Provide the (x, y) coordinate of the cell's center where the given text is located.  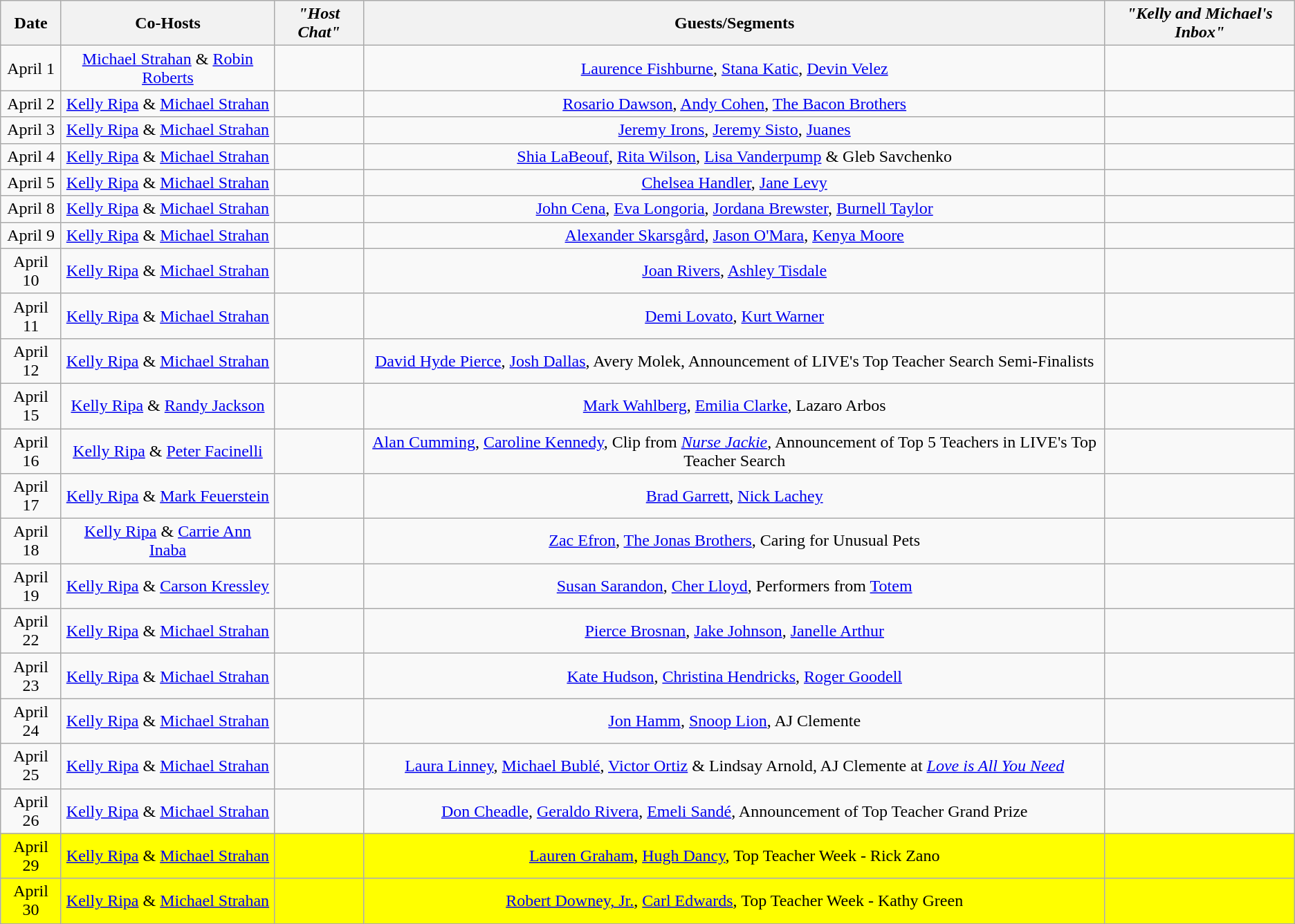
Susan Sarandon, Cher Lloyd, Performers from Totem (735, 586)
April 8 (31, 209)
David Hyde Pierce, Josh Dallas, Avery Molek, Announcement of LIVE's Top Teacher Search Semi-Finalists (735, 361)
April 19 (31, 586)
Chelsea Handler, Jane Levy (735, 183)
Date (31, 24)
Don Cheadle, Geraldo Rivera, Emeli Sandé, Announcement of Top Teacher Grand Prize (735, 811)
April 5 (31, 183)
Co-Hosts (167, 24)
April 24 (31, 721)
Robert Downey, Jr., Carl Edwards, Top Teacher Week - Kathy Green (735, 900)
Kelly Ripa & Carrie Ann Inaba (167, 541)
April 26 (31, 811)
April 2 (31, 104)
Laurence Fishburne, Stana Katic, Devin Velez (735, 68)
Lauren Graham, Hugh Dancy, Top Teacher Week - Rick Zano (735, 856)
April 16 (31, 451)
Mark Wahlberg, Emilia Clarke, Lazaro Arbos (735, 405)
April 23 (31, 676)
April 25 (31, 766)
Alan Cumming, Caroline Kennedy, Clip from Nurse Jackie, Announcement of Top 5 Teachers in LIVE's Top Teacher Search (735, 451)
Joan Rivers, Ashley Tisdale (735, 271)
Kelly Ripa & Mark Feuerstein (167, 497)
Pierce Brosnan, Jake Johnson, Janelle Arthur (735, 631)
Jeremy Irons, Jeremy Sisto, Juanes (735, 130)
John Cena, Eva Longoria, Jordana Brewster, Burnell Taylor (735, 209)
Shia LaBeouf, Rita Wilson, Lisa Vanderpump & Gleb Savchenko (735, 156)
April 1 (31, 68)
Zac Efron, The Jonas Brothers, Caring for Unusual Pets (735, 541)
April 10 (31, 271)
April 22 (31, 631)
April 11 (31, 315)
April 12 (31, 361)
Kelly Ripa & Peter Facinelli (167, 451)
April 30 (31, 900)
Alexander Skarsgård, Jason O'Mara, Kenya Moore (735, 235)
Kate Hudson, Christina Hendricks, Roger Goodell (735, 676)
"Host Chat" (320, 24)
April 3 (31, 130)
Rosario Dawson, Andy Cohen, The Bacon Brothers (735, 104)
April 18 (31, 541)
Kelly Ripa & Carson Kressley (167, 586)
Jon Hamm, Snoop Lion, AJ Clemente (735, 721)
April 4 (31, 156)
Laura Linney, Michael Bublé, Victor Ortiz & Lindsay Arnold, AJ Clemente at Love is All You Need (735, 766)
Demi Lovato, Kurt Warner (735, 315)
Michael Strahan & Robin Roberts (167, 68)
Guests/Segments (735, 24)
April 15 (31, 405)
April 17 (31, 497)
Kelly Ripa & Randy Jackson (167, 405)
Brad Garrett, Nick Lachey (735, 497)
April 29 (31, 856)
April 9 (31, 235)
"Kelly and Michael's Inbox" (1200, 24)
